Return the (x, y) coordinate for the center point of the cell that contains the specified text.  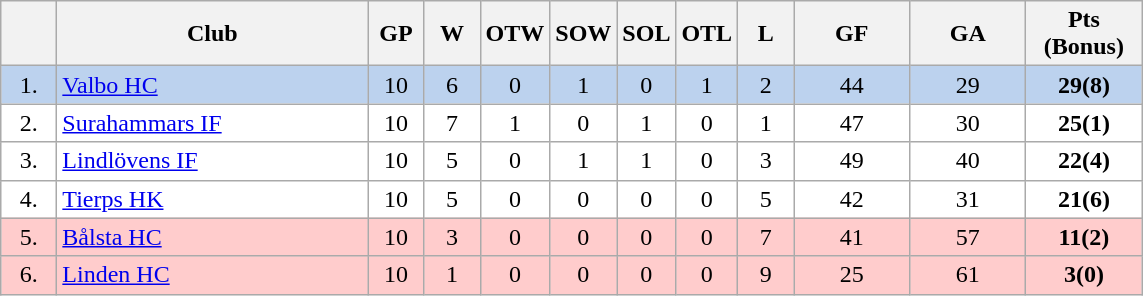
1. (29, 85)
29 (968, 85)
9 (766, 275)
3(0) (1084, 275)
49 (852, 161)
42 (852, 199)
57 (968, 237)
4. (29, 199)
25 (852, 275)
31 (968, 199)
6. (29, 275)
2. (29, 123)
SOL (646, 34)
22(4) (1084, 161)
44 (852, 85)
3. (29, 161)
L (766, 34)
11(2) (1084, 237)
6 (452, 85)
OTL (707, 34)
2 (766, 85)
W (452, 34)
21(6) (1084, 199)
OTW (515, 34)
25(1) (1084, 123)
GA (968, 34)
61 (968, 275)
40 (968, 161)
Tierps HK (212, 199)
SOW (584, 34)
Club (212, 34)
30 (968, 123)
Pts (Bonus) (1084, 34)
Linden HC (212, 275)
47 (852, 123)
Bålsta HC (212, 237)
Surahammars IF (212, 123)
29(8) (1084, 85)
GP (396, 34)
5. (29, 237)
Lindlövens IF (212, 161)
GF (852, 34)
Valbo HC (212, 85)
41 (852, 237)
